Search for the cell housing the specified text and yield its (X, Y) center coordinate. 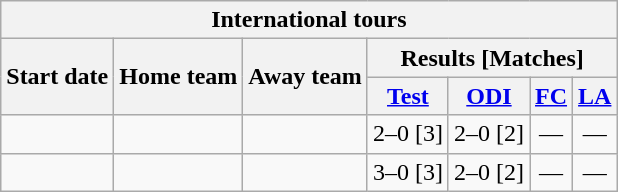
LA (595, 96)
Results [Matches] (492, 58)
FC (552, 96)
ODI (488, 96)
Start date (58, 77)
Home team (178, 77)
Away team (306, 77)
International tours (309, 20)
3–0 [3] (408, 172)
2–0 [3] (408, 134)
Test (408, 96)
